Output the [x, y] coordinate of the center of the cell containing the given text.  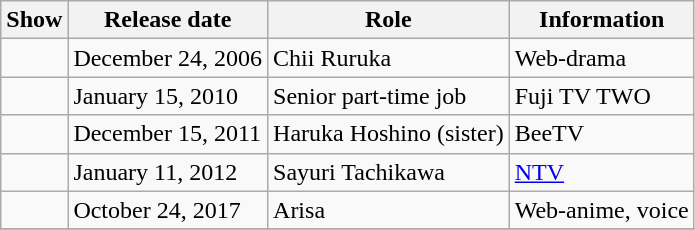
Show [34, 20]
Sayuri Tachikawa [389, 172]
Haruka Hoshino (sister) [389, 134]
NTV [602, 172]
October 24, 2017 [168, 210]
Release date [168, 20]
Information [602, 20]
December 15, 2011 [168, 134]
January 15, 2010 [168, 96]
Fuji TV TWO [602, 96]
Senior part-time job [389, 96]
December 24, 2006 [168, 58]
January 11, 2012 [168, 172]
Chii Ruruka [389, 58]
Arisa [389, 210]
Web-anime, voice [602, 210]
Web-drama [602, 58]
Role [389, 20]
BeeTV [602, 134]
